Capture the cell that displays the provided text and extract its [x, y] central coordinate. 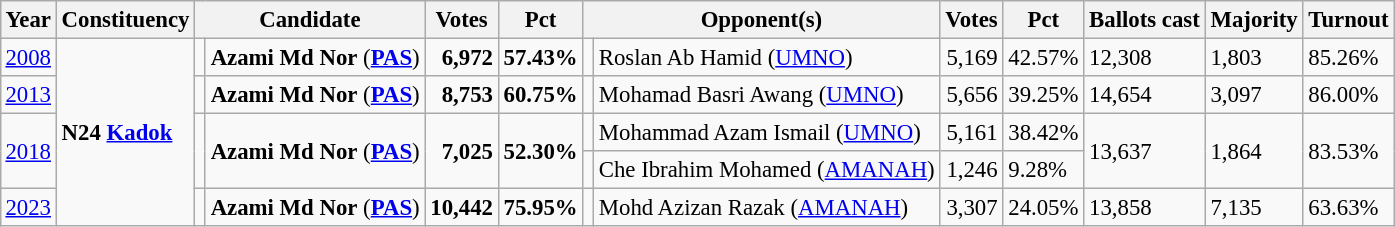
Mohammad Azam Ismail (UMNO) [766, 133]
Roslan Ab Hamid (UMNO) [766, 57]
1,246 [972, 170]
85.26% [1348, 57]
52.30% [540, 152]
7,025 [462, 152]
6,972 [462, 57]
N24 Kadok [125, 132]
Opponent(s) [762, 20]
13,858 [1144, 208]
83.53% [1348, 152]
Mohamad Basri Awang (UMNO) [766, 95]
5,656 [972, 95]
86.00% [1348, 95]
9.28% [1044, 170]
57.43% [540, 57]
Che Ibrahim Mohamed (AMANAH) [766, 170]
60.75% [540, 95]
Turnout [1348, 20]
Year [28, 20]
Ballots cast [1144, 20]
Majority [1254, 20]
13,637 [1144, 152]
1,803 [1254, 57]
42.57% [1044, 57]
2008 [28, 57]
10,442 [462, 208]
38.42% [1044, 133]
24.05% [1044, 208]
1,864 [1254, 152]
5,169 [972, 57]
5,161 [972, 133]
14,654 [1144, 95]
7,135 [1254, 208]
12,308 [1144, 57]
39.25% [1044, 95]
3,307 [972, 208]
75.95% [540, 208]
8,753 [462, 95]
Constituency [125, 20]
Candidate [310, 20]
Mohd Azizan Razak (AMANAH) [766, 208]
63.63% [1348, 208]
2018 [28, 152]
2023 [28, 208]
3,097 [1254, 95]
2013 [28, 95]
